Capture the cell that displays the provided text and extract its (x, y) central coordinate. 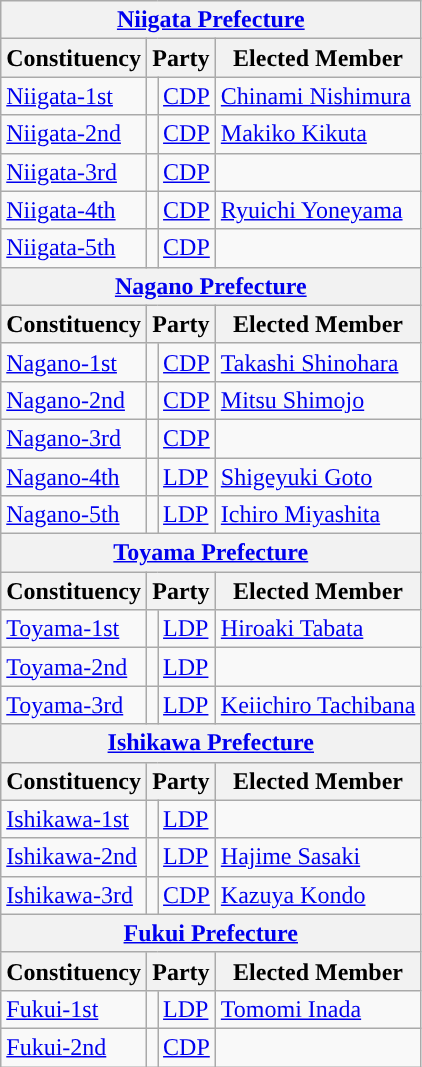
Nagano-4th (74, 477)
Toyama-2nd (74, 667)
Ishikawa-1st (74, 819)
Takashi Shinohara (318, 362)
Kazuya Kondo (318, 895)
Nagano-3rd (74, 438)
Niigata-2nd (74, 134)
Makiko Kikuta (318, 134)
Toyama-3rd (74, 705)
Nagano Prefecture (211, 286)
Nagano-5th (74, 515)
Mitsu Shimojo (318, 400)
Keiichiro Tachibana (318, 705)
Niigata-1st (74, 96)
Fukui-2nd (74, 1047)
Hajime Sasaki (318, 857)
Fukui-1st (74, 1009)
Hiroaki Tabata (318, 629)
Nagano-1st (74, 362)
Ichiro Miyashita (318, 515)
Fukui Prefecture (211, 933)
Shigeyuki Goto (318, 477)
Niigata-3rd (74, 172)
Ishikawa Prefecture (211, 743)
Nagano-2nd (74, 400)
Ryuichi Yoneyama (318, 210)
Ishikawa-2nd (74, 857)
Toyama Prefecture (211, 553)
Toyama-1st (74, 629)
Niigata-5th (74, 248)
Chinami Nishimura (318, 96)
Tomomi Inada (318, 1009)
Ishikawa-3rd (74, 895)
Niigata Prefecture (211, 20)
Niigata-4th (74, 210)
